Pinpoint the cell where the given text exists, returning its (x, y) midpoint coordinate. 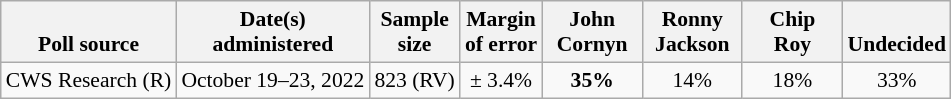
18% (792, 80)
ChipRoy (792, 32)
October 19–23, 2022 (272, 80)
14% (692, 80)
823 (RV) (414, 80)
± 3.4% (501, 80)
Undecided (896, 32)
CWS Research (R) (89, 80)
RonnyJackson (692, 32)
Samplesize (414, 32)
Marginof error (501, 32)
Poll source (89, 32)
JohnCornyn (592, 32)
Date(s)administered (272, 32)
33% (896, 80)
35% (592, 80)
